Output the (x, y) coordinate of the center of the cell containing the given text.  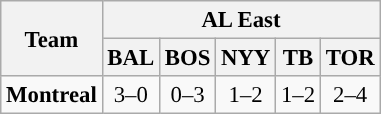
BAL (130, 58)
3–0 (130, 95)
TB (298, 58)
AL East (241, 20)
Montreal (52, 95)
BOS (187, 58)
0–3 (187, 95)
TOR (350, 58)
2–4 (350, 95)
Team (52, 38)
NYY (246, 58)
